Locate the cell with the specified text and output its (x, y) center coordinate. 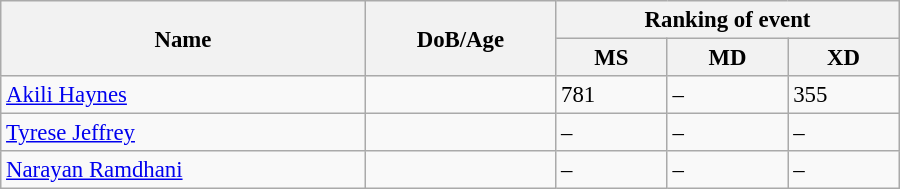
Narayan Ramdhani (183, 170)
MS (612, 58)
XD (844, 58)
Akili Haynes (183, 95)
MD (728, 58)
355 (844, 95)
Ranking of event (728, 20)
Tyrese Jeffrey (183, 133)
781 (612, 95)
Name (183, 38)
DoB/Age (460, 38)
